Scan for the cell matching the given text and deliver its (x, y) coordinate at center. 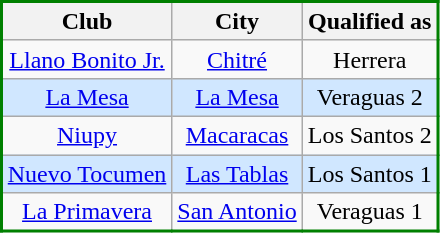
Las Tablas (237, 173)
Chitré (237, 59)
Macaracas (237, 135)
Llano Bonito Jr. (87, 59)
City (237, 22)
Veraguas 1 (370, 212)
Los Santos 1 (370, 173)
San Antonio (237, 212)
Niupy (87, 135)
Veraguas 2 (370, 97)
Qualified as (370, 22)
Los Santos 2 (370, 135)
Nuevo Tocumen (87, 173)
La Primavera (87, 212)
Club (87, 22)
Herrera (370, 59)
